Return [X, Y] of the center of cell containing provided text 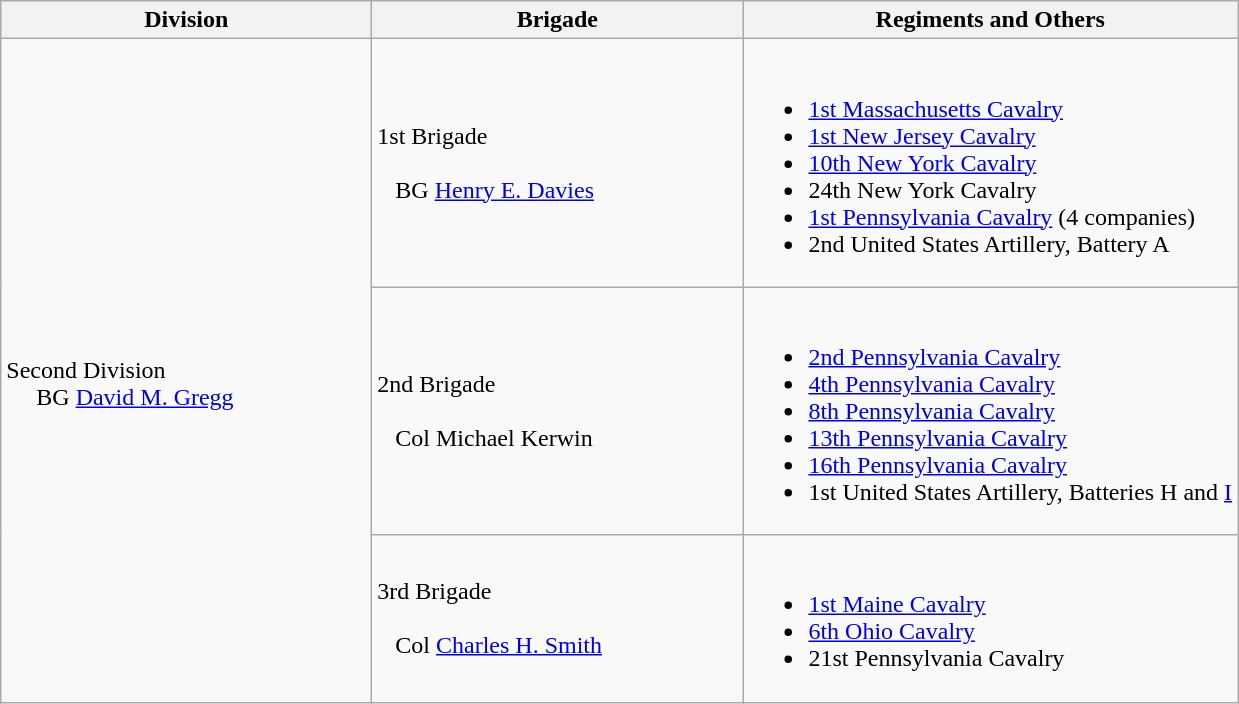
Division [186, 20]
Brigade [558, 20]
1st Maine Cavalry6th Ohio Cavalry21st Pennsylvania Cavalry [990, 618]
Regiments and Others [990, 20]
1st Brigade BG Henry E. Davies [558, 163]
3rd Brigade Col Charles H. Smith [558, 618]
Second Division BG David M. Gregg [186, 370]
2nd Brigade Col Michael Kerwin [558, 411]
